From the cell containing the given text, extract its center point as [X, Y] coordinate. 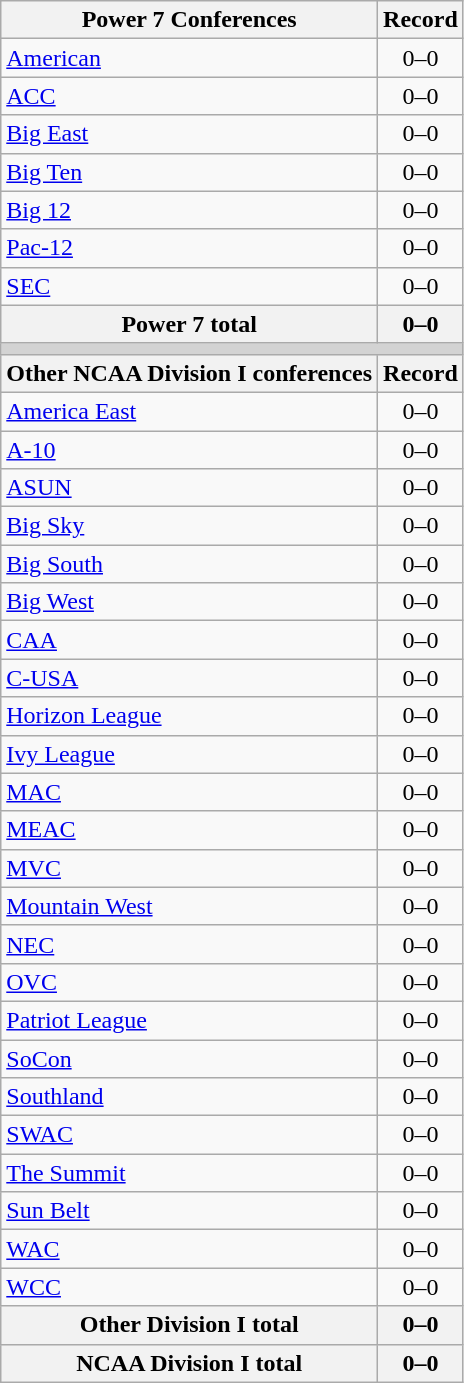
Other NCAA Division I conferences [190, 373]
MEAC [190, 830]
SoCon [190, 1059]
CAA [190, 640]
Southland [190, 1097]
Big Ten [190, 172]
The Summit [190, 1173]
SEC [190, 286]
C-USA [190, 678]
Sun Belt [190, 1211]
Big East [190, 134]
Pac-12 [190, 248]
NEC [190, 944]
Power 7 total [190, 324]
Big South [190, 564]
Patriot League [190, 1020]
WCC [190, 1287]
NCAA Division I total [190, 1363]
ACC [190, 96]
A-10 [190, 449]
WAC [190, 1249]
America East [190, 411]
Horizon League [190, 716]
MVC [190, 868]
Power 7 Conferences [190, 20]
Other Division I total [190, 1325]
Big Sky [190, 526]
Ivy League [190, 754]
OVC [190, 982]
ASUN [190, 488]
American [190, 58]
Mountain West [190, 906]
SWAC [190, 1135]
Big West [190, 602]
Big 12 [190, 210]
MAC [190, 792]
